For the text-containing cell, return its midpoint in (X, Y) coordinate format. 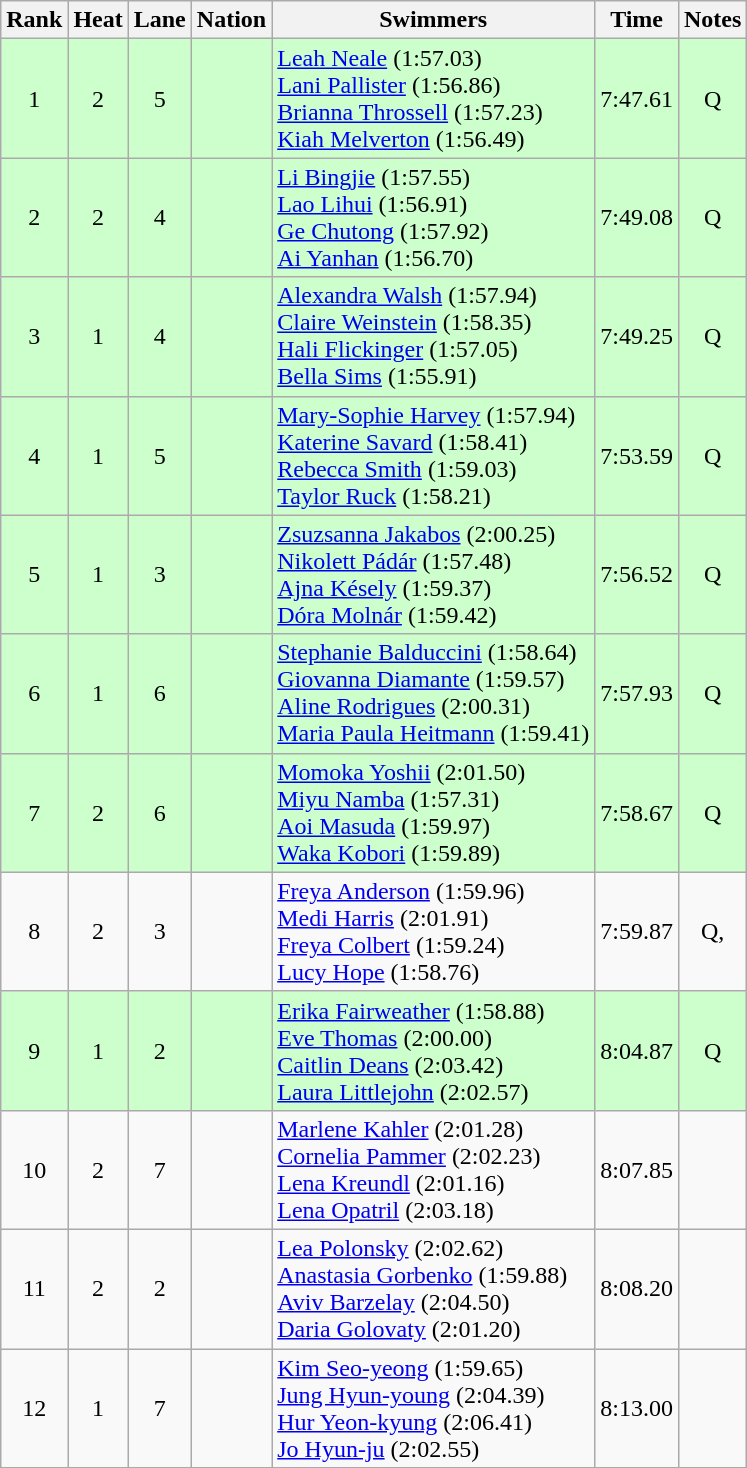
Marlene Kahler (2:01.28)Cornelia Pammer (2:02.23)Lena Kreundl (2:01.16)Lena Opatril (2:03.18) (434, 1170)
7:56.52 (637, 574)
8:04.87 (637, 1050)
Swimmers (434, 20)
Heat (98, 20)
8:13.00 (637, 1408)
Q, (712, 932)
Lea Polonsky (2:02.62)Anastasia Gorbenko (1:59.88)Aviv Barzelay (2:04.50)Daria Golovaty (2:01.20) (434, 1288)
7:49.25 (637, 336)
Nation (231, 20)
Lane (160, 20)
7:49.08 (637, 218)
Mary-Sophie Harvey (1:57.94)Katerine Savard (1:58.41)Rebecca Smith (1:59.03)Taylor Ruck (1:58.21) (434, 456)
7:53.59 (637, 456)
Momoka Yoshii (2:01.50)Miyu Namba (1:57.31)Aoi Masuda (1:59.97)Waka Kobori (1:59.89) (434, 812)
11 (34, 1288)
Freya Anderson (1:59.96)Medi Harris (2:01.91)Freya Colbert (1:59.24)Lucy Hope (1:58.76) (434, 932)
Kim Seo-yeong (1:59.65)Jung Hyun-young (2:04.39)Hur Yeon-kyung (2:06.41)Jo Hyun-ju (2:02.55) (434, 1408)
Time (637, 20)
Zsuzsanna Jakabos (2:00.25)Nikolett Pádár (1:57.48)Ajna Késely (1:59.37)Dóra Molnár (1:59.42) (434, 574)
Leah Neale (1:57.03)Lani Pallister (1:56.86)Brianna Throssell (1:57.23)Kiah Melverton (1:56.49) (434, 98)
Alexandra Walsh (1:57.94)Claire Weinstein (1:58.35)Hali Flickinger (1:57.05)Bella Sims (1:55.91) (434, 336)
Stephanie Balduccini (1:58.64)Giovanna Diamante (1:59.57)Aline Rodrigues (2:00.31)Maria Paula Heitmann (1:59.41) (434, 694)
Rank (34, 20)
12 (34, 1408)
8 (34, 932)
8:08.20 (637, 1288)
Erika Fairweather (1:58.88)Eve Thomas (2:00.00)Caitlin Deans (2:03.42)Laura Littlejohn (2:02.57) (434, 1050)
7:47.61 (637, 98)
10 (34, 1170)
Notes (712, 20)
Li Bingjie (1:57.55)Lao Lihui (1:56.91)Ge Chutong (1:57.92)Ai Yanhan (1:56.70) (434, 218)
7:59.87 (637, 932)
7:57.93 (637, 694)
9 (34, 1050)
7:58.67 (637, 812)
8:07.85 (637, 1170)
